Locate the cell with the specified text and output its (X, Y) center coordinate. 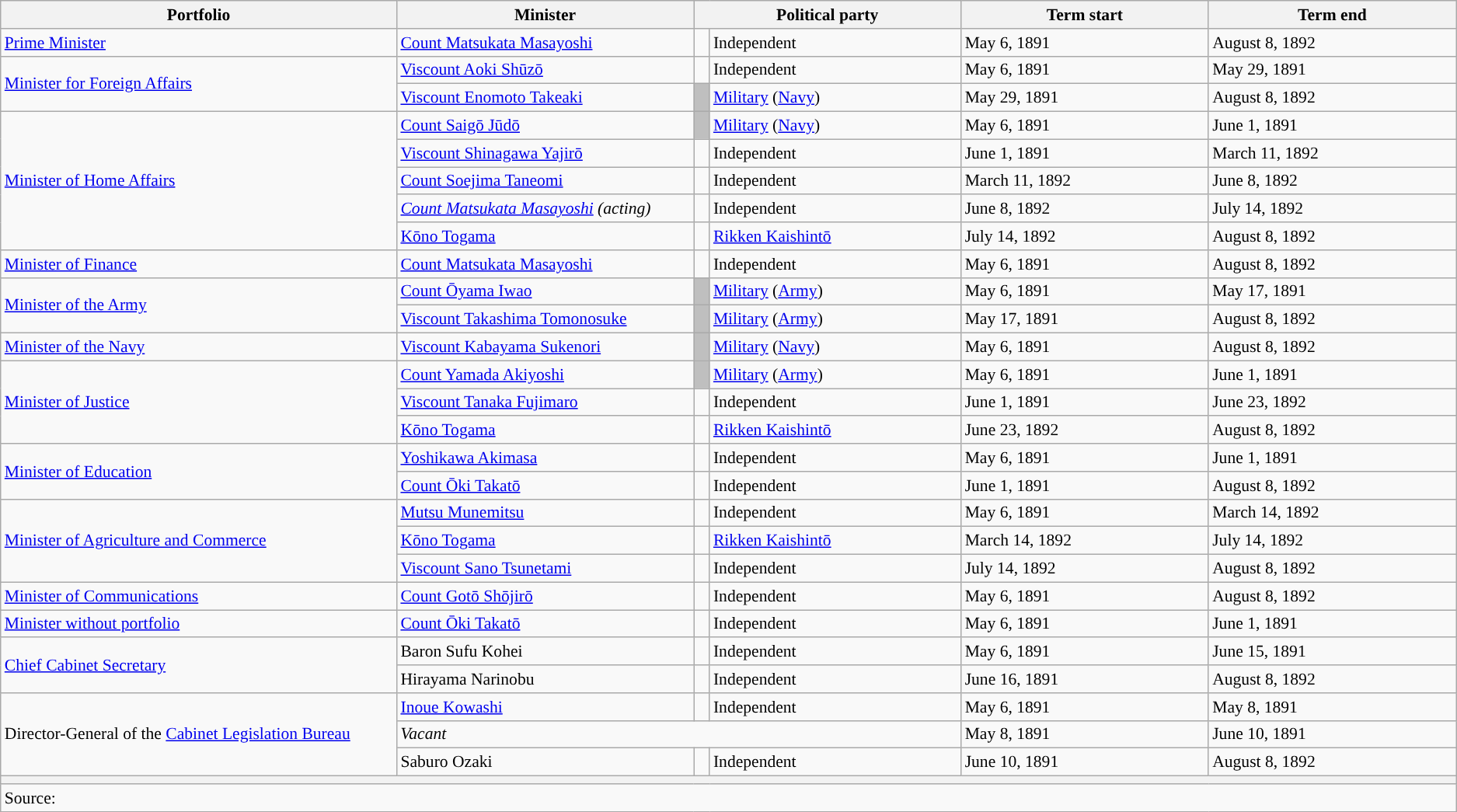
Political party (828, 15)
Viscount Aoki Shūzō (545, 70)
Source: (729, 798)
Minister of Home Affairs (199, 181)
Saburo Ozaki (545, 762)
Viscount Shinagawa Yajirō (545, 153)
Count Saigō Jūdō (545, 126)
Director-General of the Cabinet Legislation Bureau (199, 735)
Minister of Justice (199, 403)
Yoshikawa Akimasa (545, 458)
Vacant (678, 734)
Viscount Tanaka Fujimaro (545, 403)
Mutsu Munemitsu (545, 513)
Term start (1085, 15)
Baron Sufu Kohei (545, 652)
Count Soejima Taneomi (545, 181)
Minister of Agriculture and Commerce (199, 541)
Viscount Takashima Tomonosuke (545, 319)
Count Yamada Akiyoshi (545, 375)
Viscount Kabayama Sukenori (545, 347)
Count Matsukata Masayoshi (acting) (545, 209)
Inoue Kowashi (545, 707)
Minister of Education (199, 471)
Count Ōyama Iwao (545, 291)
Portfolio (199, 15)
Minister of the Army (199, 305)
June 15, 1891 (1332, 652)
Hirayama Narinobu (545, 679)
Minister without portfolio (199, 624)
Count Gotō Shōjirō (545, 596)
June 16, 1891 (1085, 679)
Minister for Foreign Affairs (199, 84)
Prime Minister (199, 43)
Minister of the Navy (199, 347)
Term end (1332, 15)
Minister of Communications (199, 596)
Minister (545, 15)
Viscount Enomoto Takeaki (545, 98)
Viscount Sano Tsunetami (545, 569)
Minister of Finance (199, 264)
Chief Cabinet Secretary (199, 665)
